Return the (X, Y) coordinate for the center point of the cell that contains the specified text.  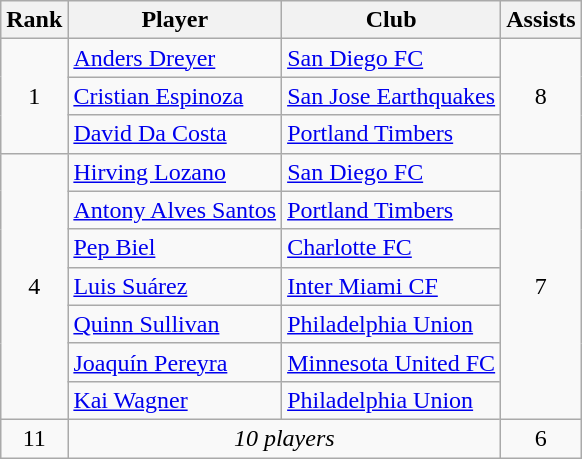
Antony Alves Santos (175, 210)
7 (541, 286)
Rank (34, 20)
Joaquín Pereyra (175, 362)
Cristian Espinoza (175, 96)
11 (34, 438)
Hirving Lozano (175, 172)
Player (175, 20)
Charlotte FC (392, 248)
Quinn Sullivan (175, 324)
4 (34, 286)
1 (34, 96)
Assists (541, 20)
6 (541, 438)
San Jose Earthquakes (392, 96)
10 players (284, 438)
Minnesota United FC (392, 362)
Club (392, 20)
Pep Biel (175, 248)
8 (541, 96)
David Da Costa (175, 134)
Kai Wagner (175, 400)
Luis Suárez (175, 286)
Anders Dreyer (175, 58)
Inter Miami CF (392, 286)
